Output the (x, y) coordinate of the center of the cell containing the given text.  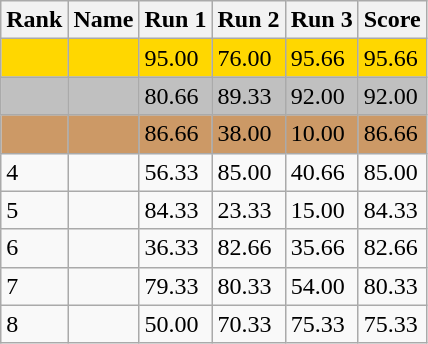
70.33 (248, 324)
40.66 (322, 172)
Run 2 (248, 20)
35.66 (322, 248)
7 (34, 286)
38.00 (248, 134)
36.33 (176, 248)
6 (34, 248)
Run 3 (322, 20)
23.33 (248, 210)
76.00 (248, 58)
56.33 (176, 172)
15.00 (322, 210)
79.33 (176, 286)
8 (34, 324)
Score (392, 20)
54.00 (322, 286)
Name (104, 20)
10.00 (322, 134)
80.66 (176, 96)
50.00 (176, 324)
95.00 (176, 58)
Run 1 (176, 20)
5 (34, 210)
89.33 (248, 96)
Rank (34, 20)
4 (34, 172)
